Find where the given text appears and provide that cell's center as [X, Y] coordinate. 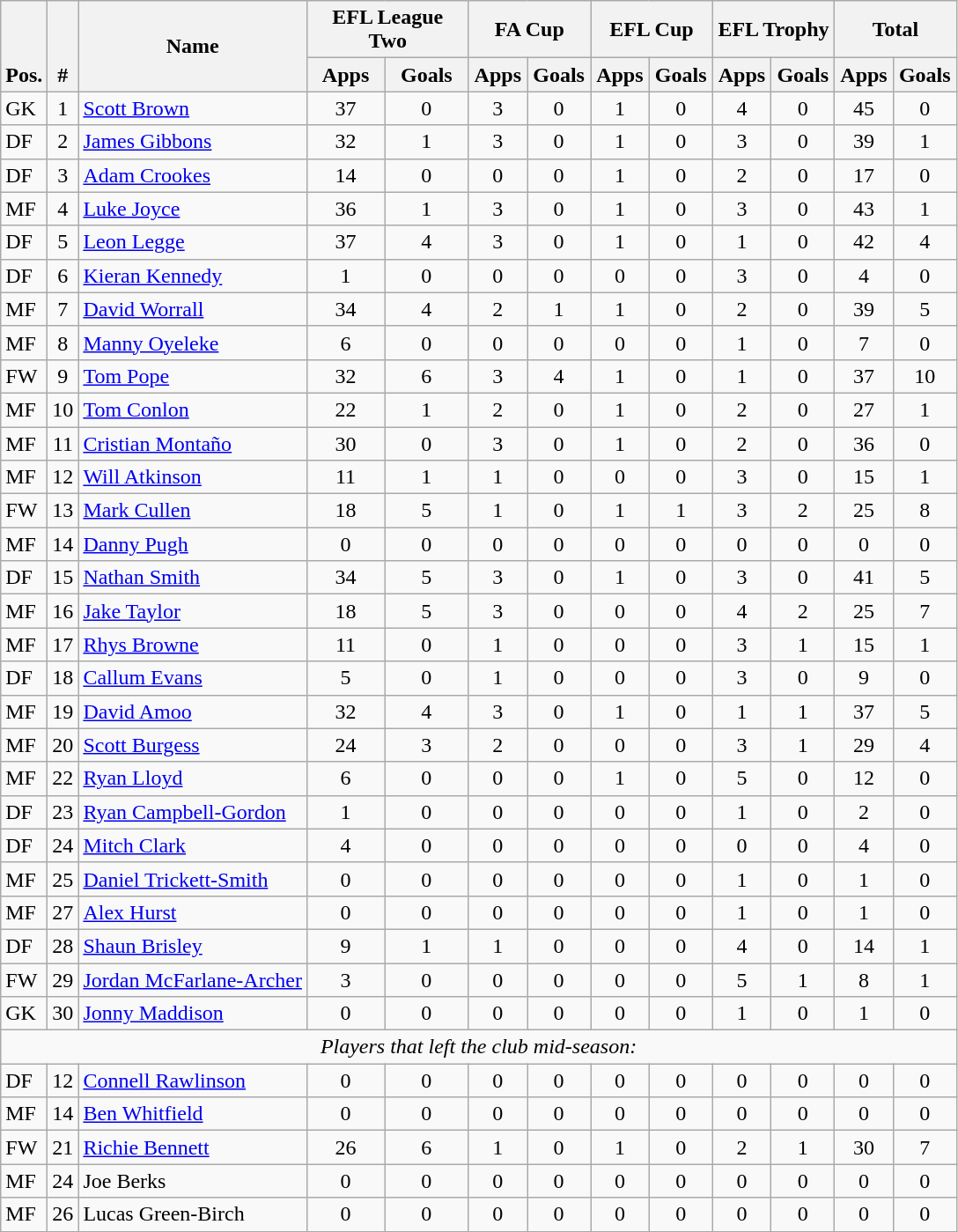
13 [63, 511]
James Gibbons [193, 142]
19 [63, 712]
EFL League Two [387, 30]
Will Atkinson [193, 477]
Jordan McFarlane-Archer [193, 980]
Danny Pugh [193, 544]
Tom Conlon [193, 409]
20 [63, 745]
Lucas Green-Birch [193, 1214]
Manny Oyeleke [193, 343]
Ryan Lloyd [193, 778]
David Amoo [193, 712]
EFL Trophy [773, 30]
41 [865, 578]
Scott Burgess [193, 745]
Tom Pope [193, 376]
EFL Cup [652, 30]
45 [865, 108]
Pos. [25, 46]
Shaun Brisley [193, 946]
Scott Brown [193, 108]
Mark Cullen [193, 511]
Ben Whitfield [193, 1114]
16 [63, 611]
Mitch Clark [193, 845]
Kieran Kennedy [193, 276]
23 [63, 812]
Name [193, 46]
David Worrall [193, 309]
# [63, 46]
Cristian Montaño [193, 443]
Alex Hurst [193, 912]
Leon Legge [193, 242]
42 [865, 242]
Luke Joyce [193, 209]
Joe Berks [193, 1181]
Players that left the club mid-season: [479, 1047]
Callum Evans [193, 678]
Total [896, 30]
21 [63, 1147]
FA Cup [530, 30]
43 [865, 209]
Rhys Browne [193, 645]
Connell Rawlinson [193, 1081]
28 [63, 946]
Ryan Campbell-Gordon [193, 812]
Daniel Trickett-Smith [193, 879]
Adam Crookes [193, 175]
Richie Bennett [193, 1147]
Nathan Smith [193, 578]
Jonny Maddison [193, 1014]
Jake Taylor [193, 611]
